Determine the [X, Y] coordinate at the center of the cell enclosing the given text.  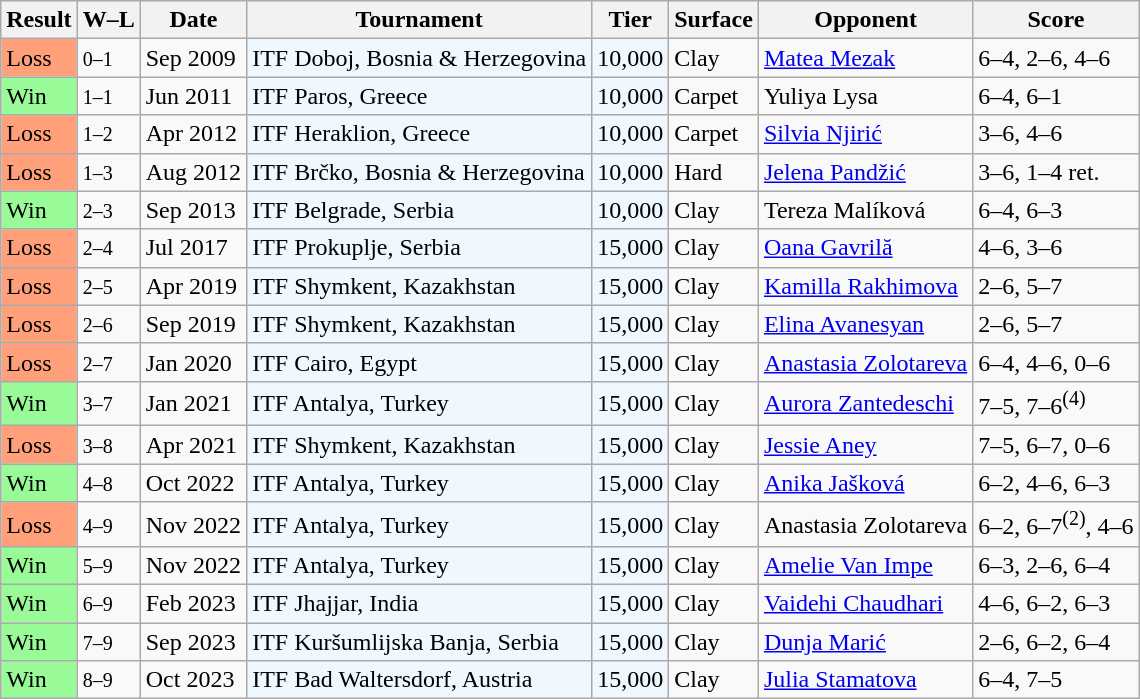
2–7 [108, 362]
Score [1056, 20]
8–9 [108, 680]
Apr 2012 [193, 134]
W–L [108, 20]
2–6 [108, 324]
Matea Mezak [865, 58]
ITF Paros, Greece [420, 96]
Dunja Marić [865, 642]
1–3 [108, 172]
Tournament [420, 20]
ITF Brčko, Bosnia & Herzegovina [420, 172]
Jelena Pandžić [865, 172]
Jessie Aney [865, 445]
6–3, 2–6, 6–4 [1056, 566]
Feb 2023 [193, 604]
7–5, 7–6(4) [1056, 404]
0–1 [108, 58]
Result [39, 20]
6–4, 6–1 [1056, 96]
6–4, 6–3 [1056, 210]
ITF Jhajjar, India [420, 604]
7–9 [108, 642]
4–9 [108, 524]
2–5 [108, 286]
Surface [714, 20]
ITF Doboj, Bosnia & Herzegovina [420, 58]
Jan 2020 [193, 362]
Aug 2012 [193, 172]
6–4, 4–6, 0–6 [1056, 362]
Tier [630, 20]
Tereza Malíková [865, 210]
6–9 [108, 604]
7–5, 6–7, 0–6 [1056, 445]
4–6, 3–6 [1056, 248]
Apr 2021 [193, 445]
Elina Avanesyan [865, 324]
ITF Bad Waltersdorf, Austria [420, 680]
2–6, 6–2, 6–4 [1056, 642]
1–2 [108, 134]
3–8 [108, 445]
Opponent [865, 20]
Jan 2021 [193, 404]
Yuliya Lysa [865, 96]
Date [193, 20]
6–2, 6–7(2), 4–6 [1056, 524]
Oana Gavrilă [865, 248]
3–6, 4–6 [1056, 134]
Julia Stamatova [865, 680]
4–6, 6–2, 6–3 [1056, 604]
ITF Prokuplje, Serbia [420, 248]
3–6, 1–4 ret. [1056, 172]
ITF Kuršumlijska Banja, Serbia [420, 642]
Sep 2023 [193, 642]
3–7 [108, 404]
2–3 [108, 210]
Apr 2019 [193, 286]
4–8 [108, 483]
ITF Belgrade, Serbia [420, 210]
Sep 2009 [193, 58]
Silvia Njirić [865, 134]
ITF Cairo, Egypt [420, 362]
6–2, 4–6, 6–3 [1056, 483]
Amelie Van Impe [865, 566]
Sep 2019 [193, 324]
Aurora Zantedeschi [865, 404]
1–1 [108, 96]
5–9 [108, 566]
ITF Heraklion, Greece [420, 134]
Jul 2017 [193, 248]
Jun 2011 [193, 96]
Hard [714, 172]
2–4 [108, 248]
Kamilla Rakhimova [865, 286]
Anika Jašková [865, 483]
6–4, 7–5 [1056, 680]
Vaidehi Chaudhari [865, 604]
Sep 2013 [193, 210]
Oct 2023 [193, 680]
Oct 2022 [193, 483]
6–4, 2–6, 4–6 [1056, 58]
